From the cell containing the given text, extract its center point as (X, Y) coordinate. 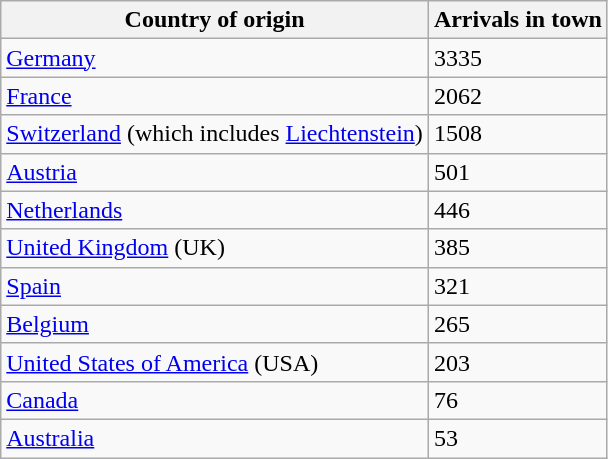
Austria (215, 172)
2062 (518, 96)
265 (518, 324)
Spain (215, 286)
Netherlands (215, 210)
1508 (518, 134)
446 (518, 210)
Belgium (215, 324)
France (215, 96)
3335 (518, 58)
501 (518, 172)
Germany (215, 58)
Australia (215, 438)
Canada (215, 400)
United Kingdom (UK) (215, 248)
Switzerland (which includes Liechtenstein) (215, 134)
76 (518, 400)
203 (518, 362)
Country of origin (215, 20)
United States of America (USA) (215, 362)
321 (518, 286)
385 (518, 248)
53 (518, 438)
Arrivals in town (518, 20)
